Provide the (x, y) coordinate of the cell's center where the given text is located.  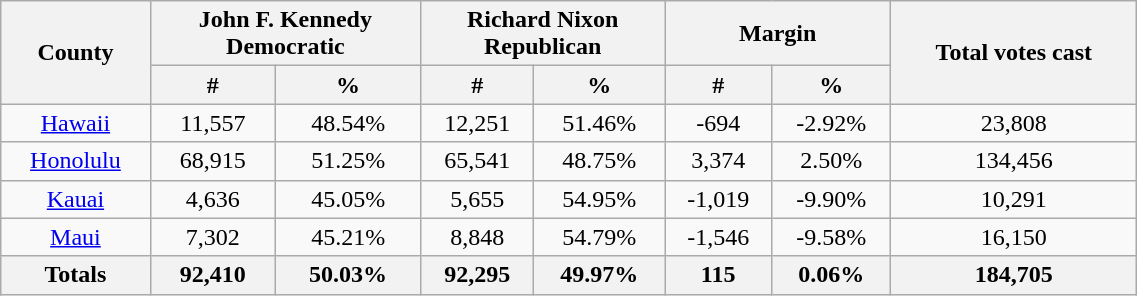
7,302 (212, 237)
115 (718, 275)
-1,546 (718, 237)
51.46% (600, 123)
-9.58% (832, 237)
0.06% (832, 275)
8,848 (478, 237)
Kauai (76, 199)
65,541 (478, 161)
45.21% (348, 237)
John F. KennedyDemocratic (286, 34)
Total votes cast (1014, 52)
134,456 (1014, 161)
23,808 (1014, 123)
10,291 (1014, 199)
Margin (778, 34)
2.50% (832, 161)
Hawaii (76, 123)
-1,019 (718, 199)
50.03% (348, 275)
184,705 (1014, 275)
12,251 (478, 123)
Honolulu (76, 161)
68,915 (212, 161)
16,150 (1014, 237)
54.79% (600, 237)
92,410 (212, 275)
3,374 (718, 161)
Totals (76, 275)
11,557 (212, 123)
92,295 (478, 275)
51.25% (348, 161)
-694 (718, 123)
54.95% (600, 199)
48.54% (348, 123)
45.05% (348, 199)
-2.92% (832, 123)
4,636 (212, 199)
49.97% (600, 275)
County (76, 52)
5,655 (478, 199)
Maui (76, 237)
Richard NixonRepublican (543, 34)
48.75% (600, 161)
-9.90% (832, 199)
